Output the (x, y) coordinate of the center of the cell containing the given text.  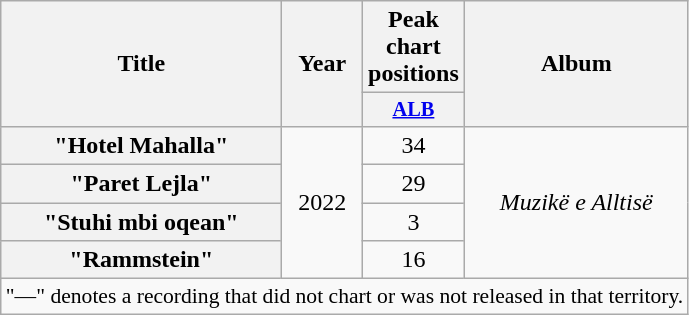
Year (322, 64)
16 (414, 260)
ALB (414, 110)
Muzikë e Alltisë (576, 202)
Peakchartpositions (414, 47)
"Rammstein" (142, 260)
Album (576, 64)
"Hotel Mahalla" (142, 145)
"Paret Lejla" (142, 184)
Title (142, 64)
"—" denotes a recording that did not chart or was not released in that territory. (345, 297)
29 (414, 184)
"Stuhi mbi oqean" (142, 222)
34 (414, 145)
2022 (322, 202)
3 (414, 222)
